Return [x, y] of the center of cell containing provided text 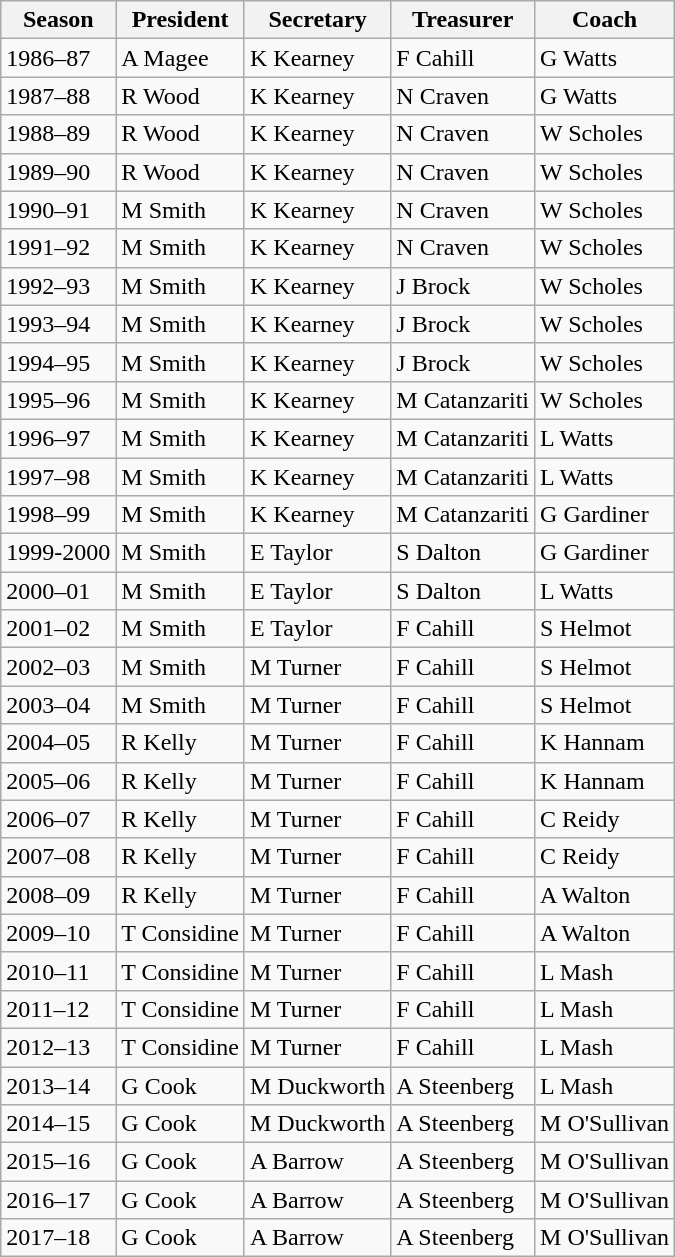
Treasurer [463, 20]
1998–99 [58, 515]
2011–12 [58, 1009]
2002–03 [58, 667]
2007–08 [58, 857]
1993–94 [58, 324]
2003–04 [58, 705]
2009–10 [58, 933]
1996–97 [58, 438]
2008–09 [58, 895]
1989–90 [58, 172]
2017–18 [58, 1238]
2014–15 [58, 1124]
1995–96 [58, 400]
A Magee [180, 58]
Season [58, 20]
1987–88 [58, 96]
2000–01 [58, 591]
2006–07 [58, 819]
1988–89 [58, 134]
2010–11 [58, 971]
2001–02 [58, 629]
1999-2000 [58, 553]
2015–16 [58, 1162]
1994–95 [58, 362]
Secretary [317, 20]
2013–14 [58, 1085]
1992–93 [58, 286]
1991–92 [58, 248]
2012–13 [58, 1047]
2005–06 [58, 781]
1990–91 [58, 210]
1997–98 [58, 477]
2004–05 [58, 743]
1986–87 [58, 58]
2016–17 [58, 1200]
President [180, 20]
Coach [605, 20]
